Return the (X, Y) coordinate for the center point of the cell that contains the specified text.  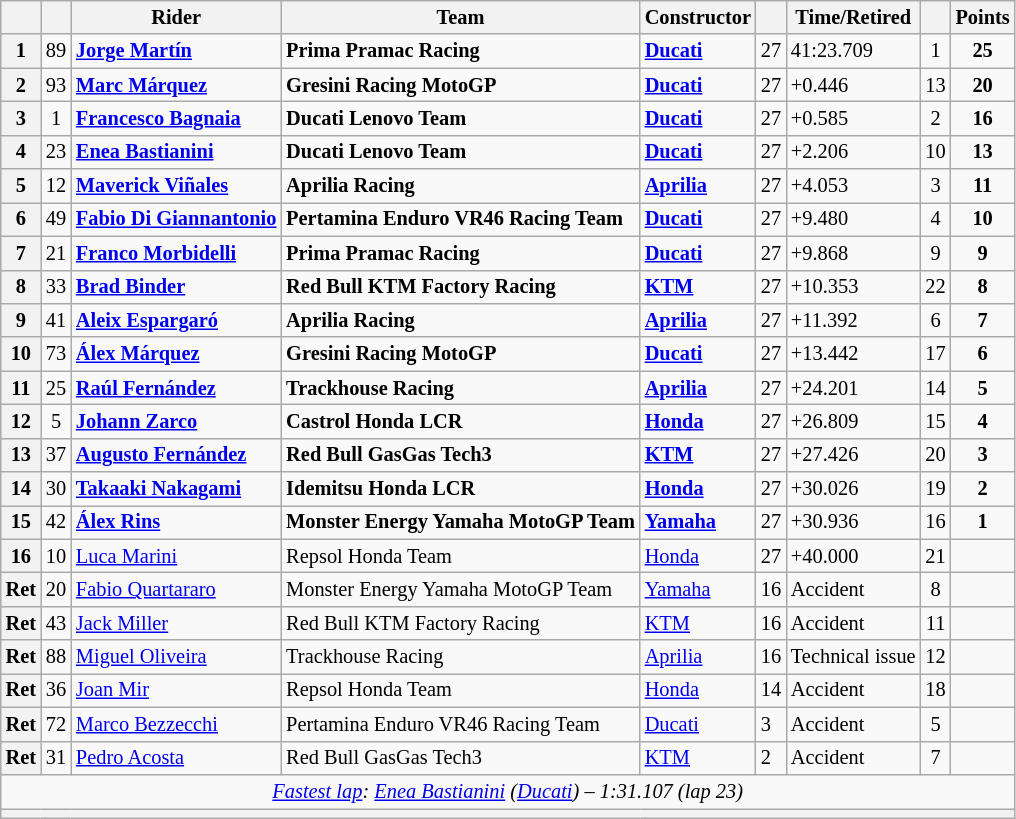
Brad Binder (176, 287)
31 (56, 758)
18 (936, 690)
Luca Marini (176, 556)
Jorge Martín (176, 51)
+40.000 (854, 556)
33 (56, 287)
Johann Zarco (176, 421)
Takaaki Nakagami (176, 489)
23 (56, 152)
+27.426 (854, 455)
36 (56, 690)
72 (56, 724)
22 (936, 287)
Time/Retired (854, 17)
Enea Bastianini (176, 152)
+11.392 (854, 320)
Joan Mir (176, 690)
Castrol Honda LCR (460, 421)
73 (56, 354)
43 (56, 623)
+0.446 (854, 85)
41:23.709 (854, 51)
30 (56, 489)
+30.026 (854, 489)
Team (460, 17)
Fabio Quartararo (176, 589)
89 (56, 51)
Raúl Fernández (176, 388)
Franco Morbidelli (176, 253)
19 (936, 489)
+0.585 (854, 118)
Rider (176, 17)
+9.480 (854, 219)
49 (56, 219)
41 (56, 320)
Jack Miller (176, 623)
+26.809 (854, 421)
Augusto Fernández (176, 455)
88 (56, 657)
Marc Márquez (176, 85)
42 (56, 522)
Pedro Acosta (176, 758)
Álex Márquez (176, 354)
Technical issue (854, 657)
Aleix Espargaró (176, 320)
+2.206 (854, 152)
+24.201 (854, 388)
37 (56, 455)
93 (56, 85)
+30.936 (854, 522)
Álex Rins (176, 522)
Miguel Oliveira (176, 657)
Fastest lap: Enea Bastianini (Ducati) – 1:31.107 (lap 23) (508, 791)
Marco Bezzecchi (176, 724)
Idemitsu Honda LCR (460, 489)
Constructor (698, 17)
Fabio Di Giannantonio (176, 219)
+10.353 (854, 287)
Maverick Viñales (176, 186)
+13.442 (854, 354)
Points (983, 17)
Francesco Bagnaia (176, 118)
+4.053 (854, 186)
+9.868 (854, 253)
17 (936, 354)
